Locate the cell with the specified text and output its (x, y) center coordinate. 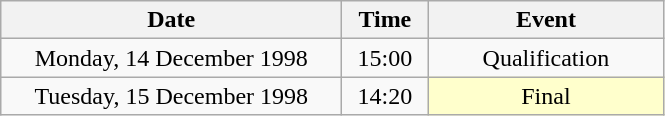
Tuesday, 15 December 1998 (172, 96)
Date (172, 20)
Time (385, 20)
Final (546, 96)
Event (546, 20)
15:00 (385, 58)
Qualification (546, 58)
Monday, 14 December 1998 (172, 58)
14:20 (385, 96)
